Determine the [X, Y] coordinate at the center of the cell enclosing the given text.  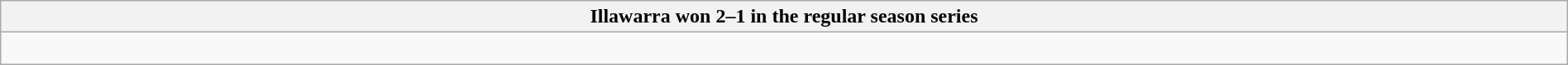
Illawarra won 2–1 in the regular season series [784, 17]
